Locate the cell with the specified text and output its (X, Y) center coordinate. 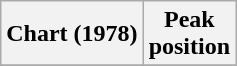
Chart (1978) (72, 34)
Peakposition (189, 34)
